From the cell containing the given text, extract its center point as [x, y] coordinate. 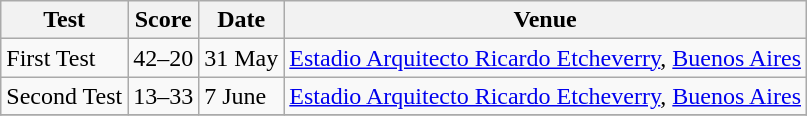
7 June [242, 96]
13–33 [164, 96]
Second Test [64, 96]
Test [64, 20]
Score [164, 20]
Venue [546, 20]
31 May [242, 58]
Date [242, 20]
42–20 [164, 58]
First Test [64, 58]
